Pinpoint the cell where the given text exists, returning its (X, Y) midpoint coordinate. 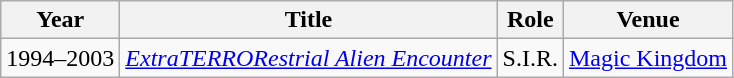
Title (308, 20)
Magic Kingdom (648, 58)
1994–2003 (60, 58)
ExtraTERRORestrial Alien Encounter (308, 58)
S.I.R. (530, 58)
Role (530, 20)
Year (60, 20)
Venue (648, 20)
